Return (x, y) of the center of cell containing provided text 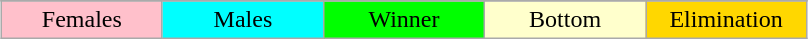
Winner (404, 20)
Elimination (726, 20)
Males (242, 20)
Bottom (566, 20)
Females (82, 20)
